Determine the (x, y) coordinate at the center of the cell enclosing the given text.  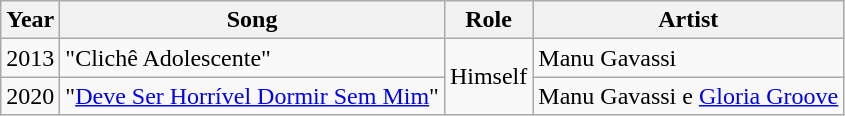
Manu Gavassi (688, 58)
Himself (488, 77)
Artist (688, 20)
"Deve Ser Horrível Dormir Sem Mim" (252, 96)
"Clichê Adolescente" (252, 58)
Manu Gavassi e Gloria Groove (688, 96)
2013 (30, 58)
Role (488, 20)
Song (252, 20)
Year (30, 20)
2020 (30, 96)
